Locate the cell with the specified text and output its [x, y] center coordinate. 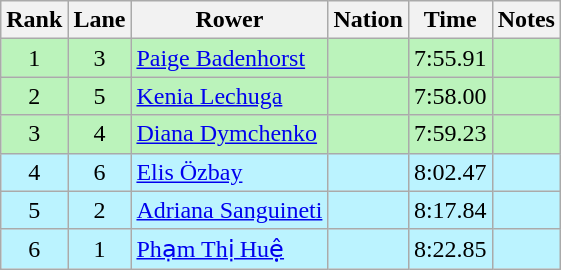
Kenia Lechuga [230, 96]
Rower [230, 20]
Lane [100, 20]
Rank [34, 20]
8:22.85 [450, 249]
Time [450, 20]
Nation [368, 20]
7:59.23 [450, 134]
Adriana Sanguineti [230, 210]
8:02.47 [450, 172]
8:17.84 [450, 210]
Phạm Thị Huệ [230, 249]
Notes [526, 20]
7:58.00 [450, 96]
7:55.91 [450, 58]
Elis Özbay [230, 172]
Diana Dymchenko [230, 134]
Paige Badenhorst [230, 58]
